Provide the [x, y] coordinate of the cell's center where the given text is located.  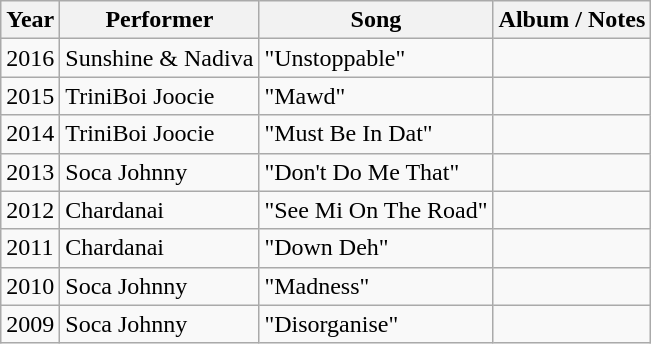
2012 [30, 210]
"Don't Do Me That" [376, 172]
Album / Notes [572, 20]
"Disorganise" [376, 324]
2009 [30, 324]
2014 [30, 134]
"Unstoppable" [376, 58]
2010 [30, 286]
Song [376, 20]
2015 [30, 96]
Year [30, 20]
2011 [30, 248]
"See Mi On The Road" [376, 210]
"Mawd" [376, 96]
Sunshine & Nadiva [160, 58]
Performer [160, 20]
"Down Deh" [376, 248]
"Madness" [376, 286]
2013 [30, 172]
2016 [30, 58]
"Must Be In Dat" [376, 134]
